Identify which cell holds the provided text, then report its [X, Y] central coordinate. 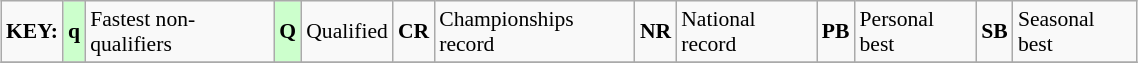
National record [746, 32]
CR [414, 32]
Q [288, 32]
q [74, 32]
KEY: [32, 32]
Fastest non-qualifiers [180, 32]
NR [656, 32]
SB [994, 32]
Championships record [534, 32]
Seasonal best [1075, 32]
Personal best [916, 32]
Qualified [347, 32]
PB [836, 32]
